Determine the (x, y) coordinate at the center of the cell enclosing the given text.  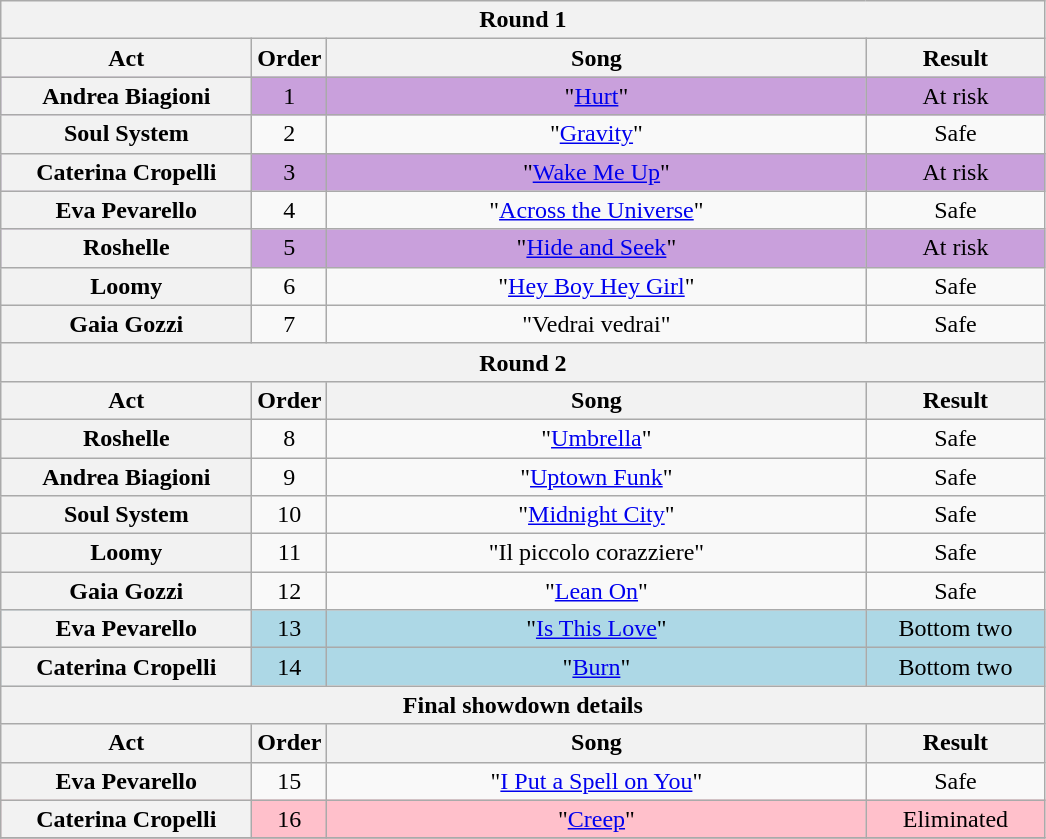
"I Put a Spell on You" (596, 781)
"Midnight City" (596, 515)
12 (290, 591)
10 (290, 515)
"Vedrai vedrai" (596, 324)
16 (290, 819)
"Hey Boy Hey Girl" (596, 286)
3 (290, 172)
6 (290, 286)
Eliminated (956, 819)
"Gravity" (596, 134)
13 (290, 629)
14 (290, 667)
"Wake Me Up" (596, 172)
2 (290, 134)
11 (290, 553)
5 (290, 248)
1 (290, 96)
"Umbrella" (596, 438)
9 (290, 477)
Round 2 (523, 362)
8 (290, 438)
15 (290, 781)
"Across the Universe" (596, 210)
"Hurt" (596, 96)
"Is This Love" (596, 629)
"Uptown Funk" (596, 477)
7 (290, 324)
Round 1 (523, 20)
Final showdown details (523, 705)
"Burn" (596, 667)
"Lean On" (596, 591)
"Il piccolo corazziere" (596, 553)
"Creep" (596, 819)
"Hide and Seek" (596, 248)
4 (290, 210)
